Find where the given text appears and provide that cell's center as (X, Y) coordinate. 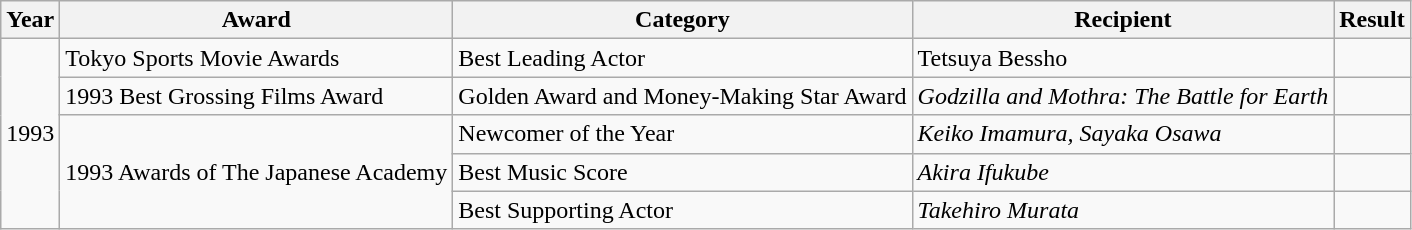
Takehiro Murata (1123, 210)
Best Leading Actor (682, 58)
Year (30, 20)
1993 Best Grossing Films Award (256, 96)
Category (682, 20)
Godzilla and Mothra: The Battle for Earth (1123, 96)
Recipient (1123, 20)
Akira Ifukube (1123, 172)
Award (256, 20)
Best Supporting Actor (682, 210)
1993 (30, 134)
Result (1372, 20)
Golden Award and Money-Making Star Award (682, 96)
Keiko Imamura, Sayaka Osawa (1123, 134)
1993 Awards of The Japanese Academy (256, 172)
Best Music Score (682, 172)
Newcomer of the Year (682, 134)
Tokyo Sports Movie Awards (256, 58)
Tetsuya Bessho (1123, 58)
